Return (x, y) of the center of cell containing provided text 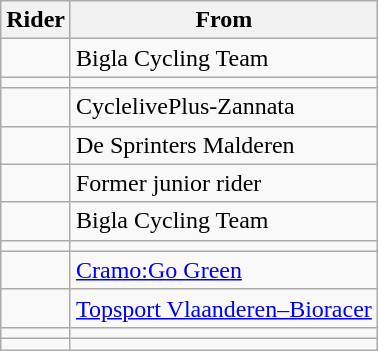
De Sprinters Malderen (224, 145)
Rider (36, 20)
Cramo:Go Green (224, 270)
Topsport Vlaanderen–Bioracer (224, 308)
CyclelivePlus-Zannata (224, 107)
From (224, 20)
Former junior rider (224, 183)
